For the text-containing cell, return its midpoint in [x, y] coordinate format. 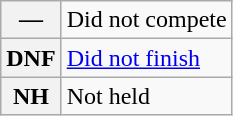
Did not compete [146, 20]
— [31, 20]
Not held [146, 96]
Did not finish [146, 58]
NH [31, 96]
DNF [31, 58]
